From the cell containing the given text, extract its center point as [x, y] coordinate. 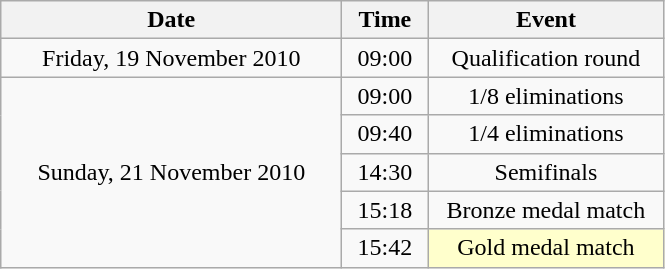
Gold medal match [546, 248]
Friday, 19 November 2010 [172, 58]
Semifinals [546, 172]
Sunday, 21 November 2010 [172, 172]
Qualification round [546, 58]
14:30 [385, 172]
Event [546, 20]
15:18 [385, 210]
09:40 [385, 134]
Time [385, 20]
Bronze medal match [546, 210]
1/4 eliminations [546, 134]
15:42 [385, 248]
1/8 eliminations [546, 96]
Date [172, 20]
